Search for the cell housing the specified text and yield its (X, Y) center coordinate. 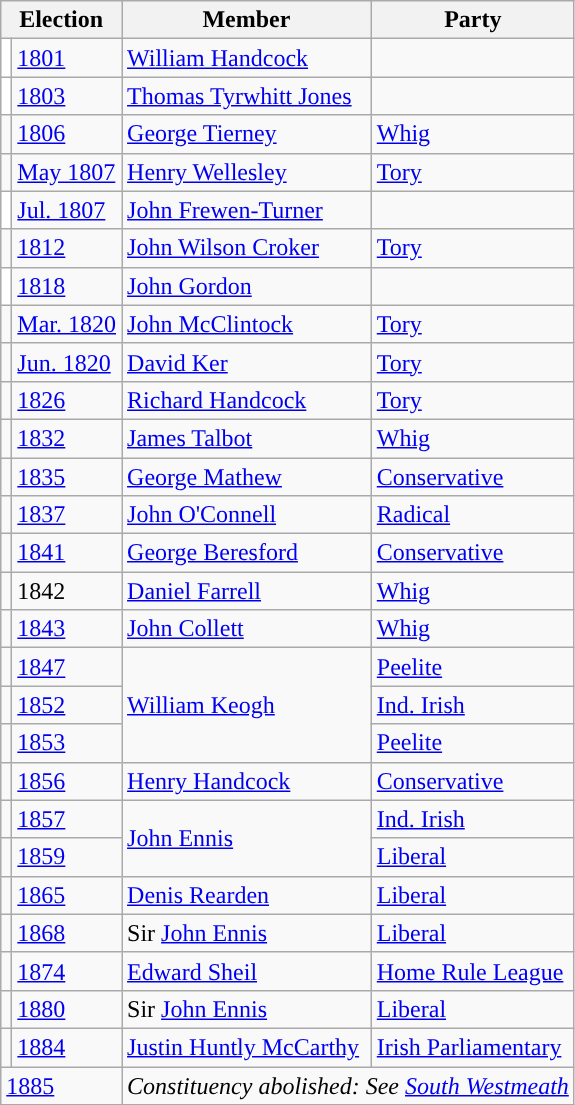
Radical (472, 515)
1801 (67, 58)
1868 (67, 933)
1826 (67, 400)
Denis Rearden (247, 895)
John McClintock (247, 324)
George Beresford (247, 553)
1835 (67, 477)
1865 (67, 895)
William Keogh (247, 705)
1885 (62, 1085)
1853 (67, 743)
George Mathew (247, 477)
John Frewen-Turner (247, 210)
Party (472, 20)
Jul. 1807 (67, 210)
John Ennis (247, 838)
1818 (67, 286)
1874 (67, 971)
1880 (67, 1009)
1857 (67, 819)
1803 (67, 96)
David Ker (247, 362)
Henry Wellesley (247, 172)
1852 (67, 705)
1884 (67, 1047)
1859 (67, 857)
1812 (67, 248)
Richard Handcock (247, 400)
1847 (67, 667)
Mar. 1820 (67, 324)
Member (247, 20)
George Tierney (247, 134)
James Talbot (247, 438)
Henry Handcock (247, 781)
Home Rule League (472, 971)
Irish Parliamentary (472, 1047)
John O'Connell (247, 515)
1841 (67, 553)
John Collett (247, 629)
1856 (67, 781)
1806 (67, 134)
Justin Huntly McCarthy (247, 1047)
Edward Sheil (247, 971)
William Handcock (247, 58)
Jun. 1820 (67, 362)
John Wilson Croker (247, 248)
Daniel Farrell (247, 591)
John Gordon (247, 286)
Constituency abolished: See South Westmeath (348, 1085)
1843 (67, 629)
Election (62, 20)
1837 (67, 515)
Thomas Tyrwhitt Jones (247, 96)
1832 (67, 438)
1842 (67, 591)
May 1807 (67, 172)
